Extract the (x, y) coordinate from the center of the cell holding the provided text.  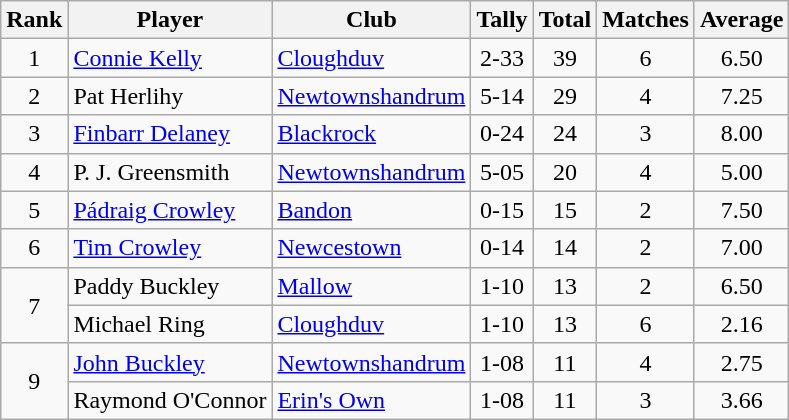
Michael Ring (170, 324)
Raymond O'Connor (170, 400)
Bandon (372, 210)
5 (34, 210)
2.75 (742, 362)
5-05 (502, 172)
9 (34, 381)
Pádraig Crowley (170, 210)
5.00 (742, 172)
2-33 (502, 58)
7.00 (742, 248)
7 (34, 305)
Paddy Buckley (170, 286)
15 (565, 210)
Average (742, 20)
Tim Crowley (170, 248)
John Buckley (170, 362)
0-14 (502, 248)
2.16 (742, 324)
Club (372, 20)
Finbarr Delaney (170, 134)
Mallow (372, 286)
P. J. Greensmith (170, 172)
Pat Herlihy (170, 96)
0-24 (502, 134)
24 (565, 134)
7.50 (742, 210)
Player (170, 20)
Newcestown (372, 248)
3.66 (742, 400)
Blackrock (372, 134)
8.00 (742, 134)
0-15 (502, 210)
Connie Kelly (170, 58)
5-14 (502, 96)
Erin's Own (372, 400)
Rank (34, 20)
29 (565, 96)
Total (565, 20)
Tally (502, 20)
Matches (646, 20)
14 (565, 248)
39 (565, 58)
7.25 (742, 96)
20 (565, 172)
1 (34, 58)
